Identify which cell holds the provided text, then report its (X, Y) central coordinate. 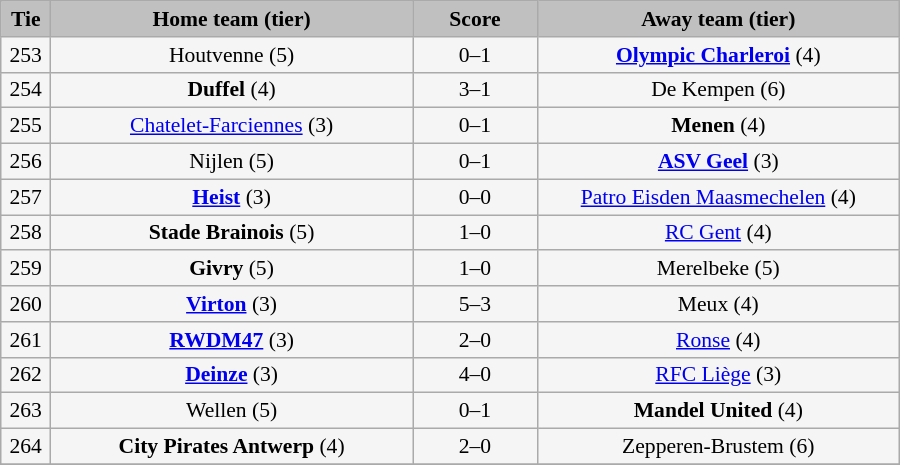
5–3 (476, 304)
261 (26, 340)
259 (26, 269)
Givry (5) (232, 269)
Score (476, 19)
260 (26, 304)
Heist (3) (232, 197)
Patro Eisden Maasmechelen (4) (718, 197)
264 (26, 447)
253 (26, 55)
Nijlen (5) (232, 162)
Deinze (3) (232, 375)
Away team (tier) (718, 19)
RC Gent (4) (718, 233)
262 (26, 375)
Mandel United (4) (718, 411)
3–1 (476, 90)
256 (26, 162)
Zepperen-Brustem (6) (718, 447)
City Pirates Antwerp (4) (232, 447)
Stade Brainois (5) (232, 233)
Merelbeke (5) (718, 269)
ASV Geel (3) (718, 162)
Ronse (4) (718, 340)
Meux (4) (718, 304)
Houtvenne (5) (232, 55)
RFC Liège (3) (718, 375)
RWDM47 (3) (232, 340)
Duffel (4) (232, 90)
Tie (26, 19)
263 (26, 411)
254 (26, 90)
De Kempen (6) (718, 90)
Wellen (5) (232, 411)
Menen (4) (718, 126)
Chatelet-Farciennes (3) (232, 126)
Home team (tier) (232, 19)
255 (26, 126)
Olympic Charleroi (4) (718, 55)
258 (26, 233)
257 (26, 197)
Virton (3) (232, 304)
4–0 (476, 375)
0–0 (476, 197)
